Extract the (x, y) coordinate from the center of the cell holding the provided text.  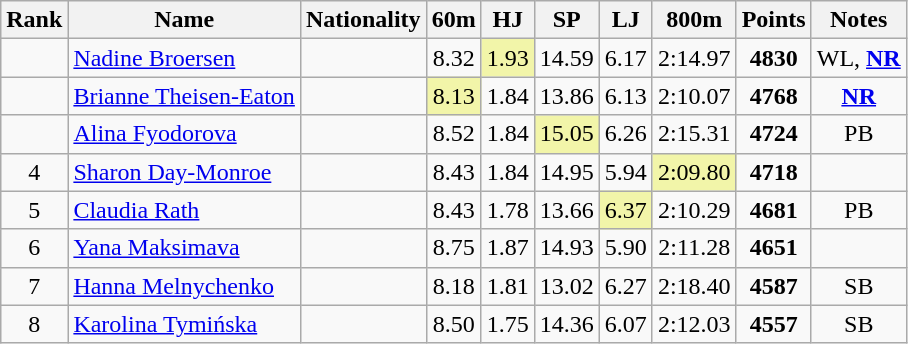
14.93 (566, 248)
14.59 (566, 58)
5 (34, 210)
2:10.29 (694, 210)
Brianne Theisen-Eaton (184, 96)
4718 (774, 172)
6.07 (626, 324)
8.75 (454, 248)
15.05 (566, 134)
8.52 (454, 134)
4651 (774, 248)
4 (34, 172)
2:12.03 (694, 324)
6.13 (626, 96)
Name (184, 20)
6.26 (626, 134)
13.02 (566, 286)
2:15.31 (694, 134)
8 (34, 324)
Notes (858, 20)
6.17 (626, 58)
1.78 (508, 210)
2:09.80 (694, 172)
6 (34, 248)
14.36 (566, 324)
Sharon Day-Monroe (184, 172)
8.32 (454, 58)
4724 (774, 134)
4557 (774, 324)
8.50 (454, 324)
Nadine Broersen (184, 58)
2:10.07 (694, 96)
1.75 (508, 324)
SP (566, 20)
60m (454, 20)
Claudia Rath (184, 210)
8.13 (454, 96)
Rank (34, 20)
2:11.28 (694, 248)
4681 (774, 210)
NR (858, 96)
1.93 (508, 58)
Karolina Tymińska (184, 324)
Alina Fyodorova (184, 134)
7 (34, 286)
1.87 (508, 248)
5.94 (626, 172)
1.81 (508, 286)
WL, NR (858, 58)
14.95 (566, 172)
4768 (774, 96)
13.86 (566, 96)
LJ (626, 20)
Hanna Melnychenko (184, 286)
Points (774, 20)
2:18.40 (694, 286)
HJ (508, 20)
6.27 (626, 286)
5.90 (626, 248)
800m (694, 20)
4587 (774, 286)
4830 (774, 58)
13.66 (566, 210)
Nationality (363, 20)
2:14.97 (694, 58)
8.18 (454, 286)
6.37 (626, 210)
Yana Maksimava (184, 248)
